From the cell containing the given text, extract its center point as [x, y] coordinate. 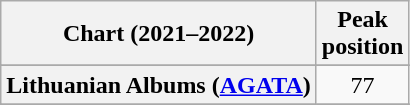
Chart (2021–2022) [159, 34]
77 [362, 85]
Lithuanian Albums (AGATA) [159, 85]
Peakposition [362, 34]
